Output the (x, y) coordinate of the center of the cell containing the given text.  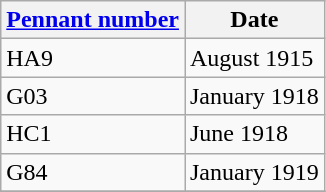
August 1915 (254, 58)
January 1918 (254, 96)
June 1918 (254, 134)
HC1 (93, 134)
G84 (93, 172)
Date (254, 20)
G03 (93, 96)
January 1919 (254, 172)
Pennant number (93, 20)
HA9 (93, 58)
